Pinpoint the cell where the given text exists, returning its [x, y] midpoint coordinate. 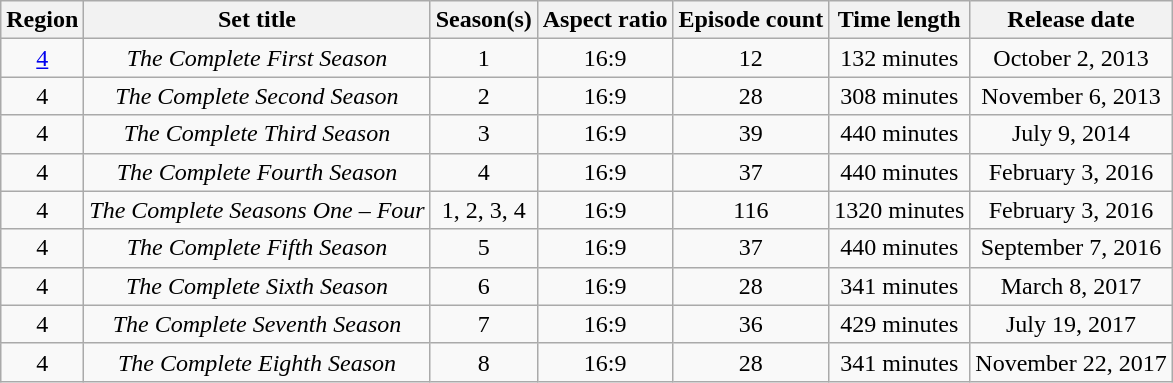
7 [484, 324]
Aspect ratio [605, 20]
12 [751, 58]
Episode count [751, 20]
Region [42, 20]
39 [751, 134]
November 6, 2013 [1071, 96]
6 [484, 286]
The Complete Second Season [257, 96]
Time length [900, 20]
July 9, 2014 [1071, 134]
July 19, 2017 [1071, 324]
The Complete Eighth Season [257, 362]
308 minutes [900, 96]
The Complete Fourth Season [257, 172]
8 [484, 362]
132 minutes [900, 58]
The Complete Fifth Season [257, 248]
116 [751, 210]
The Complete Sixth Season [257, 286]
1, 2, 3, 4 [484, 210]
The Complete Seasons One – Four [257, 210]
5 [484, 248]
March 8, 2017 [1071, 286]
3 [484, 134]
Set title [257, 20]
1 [484, 58]
Release date [1071, 20]
429 minutes [900, 324]
The Complete First Season [257, 58]
36 [751, 324]
1320 minutes [900, 210]
2 [484, 96]
The Complete Seventh Season [257, 324]
October 2, 2013 [1071, 58]
November 22, 2017 [1071, 362]
September 7, 2016 [1071, 248]
Season(s) [484, 20]
The Complete Third Season [257, 134]
